Provide the [X, Y] coordinate of the cell's center where the given text is located.  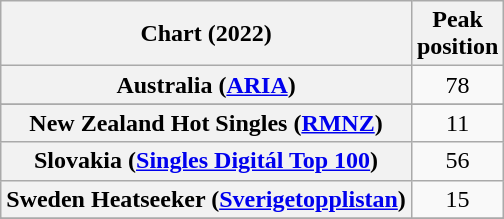
Sweden Heatseeker (Sverigetopplistan) [206, 199]
Australia (ARIA) [206, 85]
Slovakia (Singles Digitál Top 100) [206, 161]
New Zealand Hot Singles (RMNZ) [206, 123]
78 [457, 85]
15 [457, 199]
Peakposition [457, 34]
Chart (2022) [206, 34]
56 [457, 161]
11 [457, 123]
